Pinpoint the cell where the given text exists, returning its (x, y) midpoint coordinate. 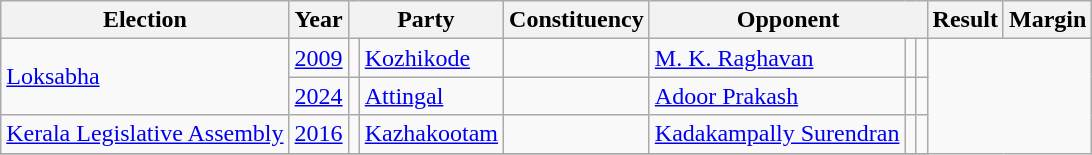
2016 (318, 134)
Opponent (788, 20)
Party (426, 20)
M. K. Raghavan (777, 58)
2024 (318, 96)
Kadakampally Surendran (777, 134)
Election (145, 20)
Result (965, 20)
2009 (318, 58)
Attingal (431, 96)
Loksabha (145, 77)
Margin (1047, 20)
Kozhikode (431, 58)
Kerala Legislative Assembly (145, 134)
Kazhakootam (431, 134)
Constituency (577, 20)
Adoor Prakash (777, 96)
Year (318, 20)
